Determine the [X, Y] coordinate at the center of the cell enclosing the given text.  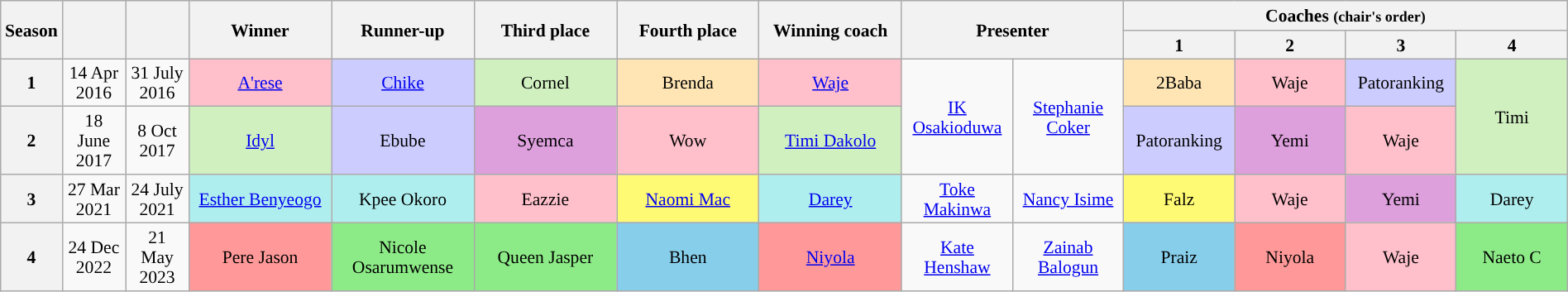
Pere Jason [260, 256]
Season [31, 30]
Queen Jasper [545, 256]
Praiz [1179, 256]
24 July 2021 [157, 199]
Chike [403, 83]
Coaches (chair's order) [1346, 16]
2Baba [1179, 83]
14 Apr 2016 [94, 83]
18 June 2017 [94, 141]
27 Mar 2021 [94, 199]
Runner-up [403, 30]
A'rese [260, 83]
Kate Henshaw [957, 256]
Brenda [688, 83]
Syemca [545, 141]
Naeto C [1512, 256]
Kpee Okoro [403, 199]
Nicole Osarumwense [403, 256]
Third place [545, 30]
Cornel [545, 83]
Toke Makinwa [957, 199]
Timi Dakolo [830, 141]
21 May 2023 [157, 256]
Ebube [403, 141]
Bhen [688, 256]
Naomi Mac [688, 199]
Zainab Balogun [1068, 256]
Presenter [1012, 30]
IK Osakioduwa [957, 117]
Wow [688, 141]
Eazzie [545, 199]
Idyl [260, 141]
Falz [1179, 199]
Timi [1512, 117]
8 Oct 2017 [157, 141]
Winner [260, 30]
Esther Benyeogo [260, 199]
Nancy Isime [1068, 199]
Stephanie Coker [1068, 117]
24 Dec 2022 [94, 256]
Fourth place [688, 30]
Winning coach [830, 30]
31 July 2016 [157, 83]
